Search for the cell housing the specified text and yield its (X, Y) center coordinate. 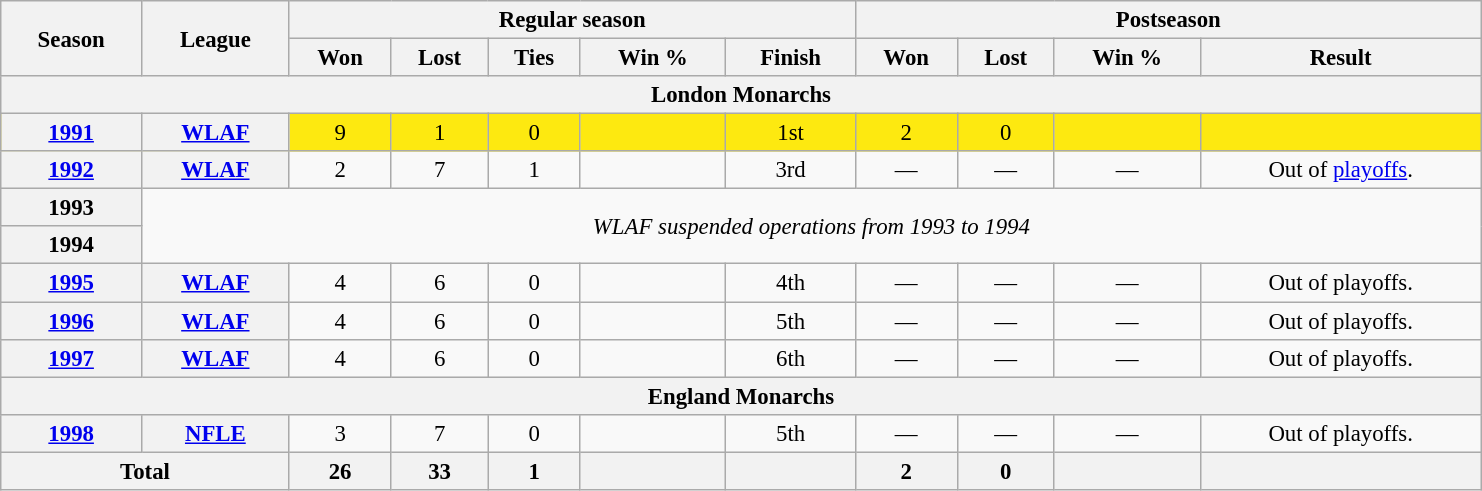
Season (72, 38)
Result (1340, 58)
Regular season (572, 20)
26 (340, 471)
1992 (72, 170)
3rd (790, 170)
4th (790, 283)
33 (440, 471)
WLAF suspended operations from 1993 to 1994 (812, 226)
3 (340, 433)
London Monarchs (741, 95)
1993 (72, 208)
League (216, 38)
Postseason (1168, 20)
Ties (534, 58)
1st (790, 133)
Finish (790, 58)
9 (340, 133)
1994 (72, 245)
NFLE (216, 433)
England Monarchs (741, 396)
6th (790, 358)
1991 (72, 133)
1998 (72, 433)
Total (145, 471)
1997 (72, 358)
1995 (72, 283)
1996 (72, 321)
